Locate the cell with the specified text and output its (x, y) center coordinate. 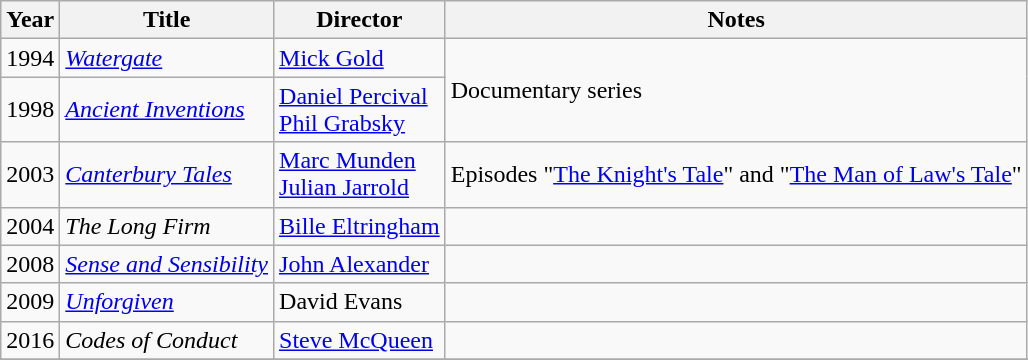
Episodes "The Knight's Tale" and "The Man of Law's Tale" (736, 174)
2016 (30, 340)
2003 (30, 174)
John Alexander (360, 264)
Ancient Inventions (167, 110)
Codes of Conduct (167, 340)
Watergate (167, 58)
1998 (30, 110)
Canterbury Tales (167, 174)
1994 (30, 58)
Steve McQueen (360, 340)
2008 (30, 264)
The Long Firm (167, 226)
Documentary series (736, 90)
2004 (30, 226)
Bille Eltringham (360, 226)
Year (30, 20)
Notes (736, 20)
Daniel PercivalPhil Grabsky (360, 110)
Sense and Sensibility (167, 264)
2009 (30, 302)
Title (167, 20)
David Evans (360, 302)
Marc MundenJulian Jarrold (360, 174)
Unforgiven (167, 302)
Mick Gold (360, 58)
Director (360, 20)
